Return the (X, Y) coordinate for the center point of the cell that contains the specified text.  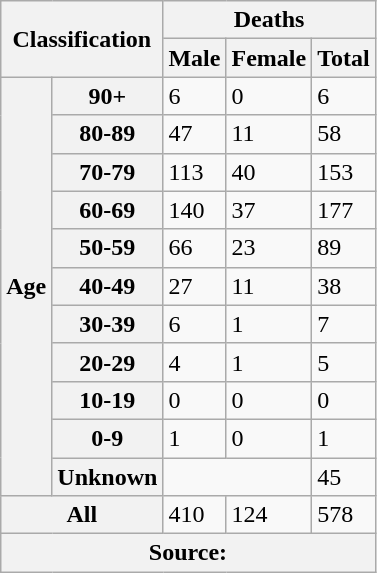
578 (344, 515)
Female (269, 58)
80-89 (108, 134)
70-79 (108, 172)
27 (194, 286)
140 (194, 210)
5 (344, 362)
45 (344, 477)
Source: (188, 553)
Unknown (108, 477)
30-39 (108, 324)
23 (269, 248)
47 (194, 134)
38 (344, 286)
40-49 (108, 286)
40 (269, 172)
66 (194, 248)
50-59 (108, 248)
Male (194, 58)
Deaths (269, 20)
89 (344, 248)
All (82, 515)
37 (269, 210)
124 (269, 515)
7 (344, 324)
Classification (82, 39)
410 (194, 515)
113 (194, 172)
153 (344, 172)
4 (194, 362)
58 (344, 134)
0-9 (108, 438)
90+ (108, 96)
60-69 (108, 210)
Age (26, 286)
20-29 (108, 362)
10-19 (108, 400)
177 (344, 210)
Total (344, 58)
